Return (X, Y) of the center of cell containing provided text 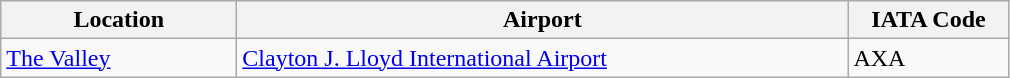
Clayton J. Lloyd International Airport (542, 58)
IATA Code (928, 20)
AXA (928, 58)
Airport (542, 20)
Location (119, 20)
The Valley (119, 58)
